Return [X, Y] of the center of cell containing provided text 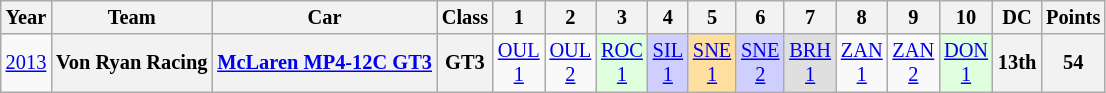
9 [914, 17]
Year [26, 17]
Car [324, 17]
Team [132, 17]
2 [571, 17]
SNE2 [760, 63]
Points [1073, 17]
4 [668, 17]
ZAN1 [862, 63]
2013 [26, 63]
ZAN2 [914, 63]
3 [622, 17]
54 [1073, 63]
Class [465, 17]
10 [966, 17]
8 [862, 17]
DON1 [966, 63]
GT3 [465, 63]
DC [1017, 17]
McLaren MP4-12C GT3 [324, 63]
13th [1017, 63]
OUL1 [519, 63]
7 [810, 17]
BRH1 [810, 63]
6 [760, 17]
ROC1 [622, 63]
1 [519, 17]
SIL1 [668, 63]
5 [712, 17]
OUL2 [571, 63]
SNE1 [712, 63]
Von Ryan Racing [132, 63]
